Output the (X, Y) coordinate of the center of the cell containing the given text.  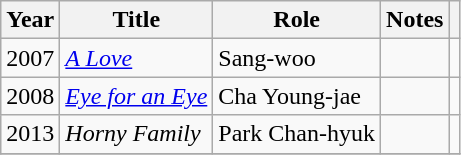
Eye for an Eye (136, 96)
Park Chan-hyuk (297, 134)
Year (30, 20)
Horny Family (136, 134)
Notes (415, 20)
Title (136, 20)
2013 (30, 134)
2008 (30, 96)
Sang-woo (297, 58)
A Love (136, 58)
2007 (30, 58)
Cha Young-jae (297, 96)
Role (297, 20)
